For the text-containing cell, return its midpoint in [x, y] coordinate format. 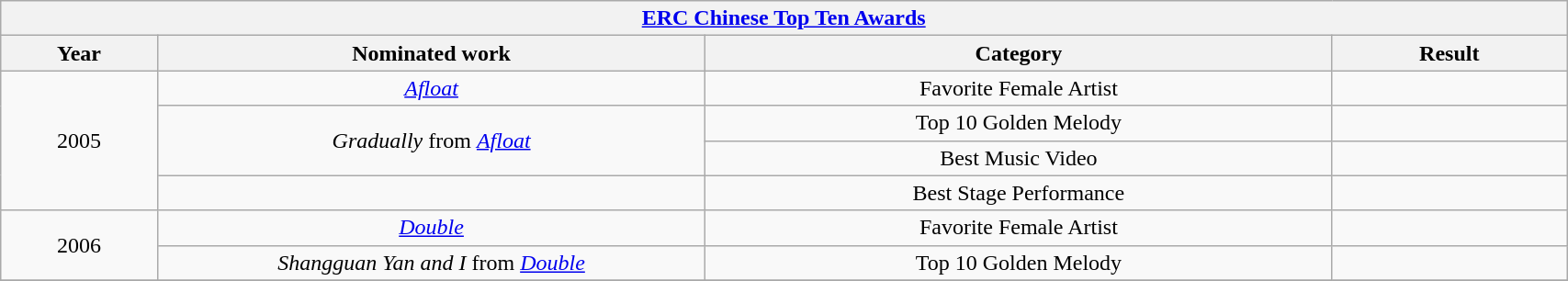
Best Stage Performance [1019, 193]
Gradually from Afloat [432, 140]
Nominated work [432, 53]
Best Music Video [1019, 158]
Year [79, 53]
2005 [79, 140]
Afloat [432, 88]
Category [1019, 53]
Double [432, 228]
Result [1450, 53]
Shangguan Yan and I from Double [432, 263]
ERC Chinese Top Ten Awards [784, 18]
2006 [79, 245]
